Return (x, y) of the center of cell containing provided text 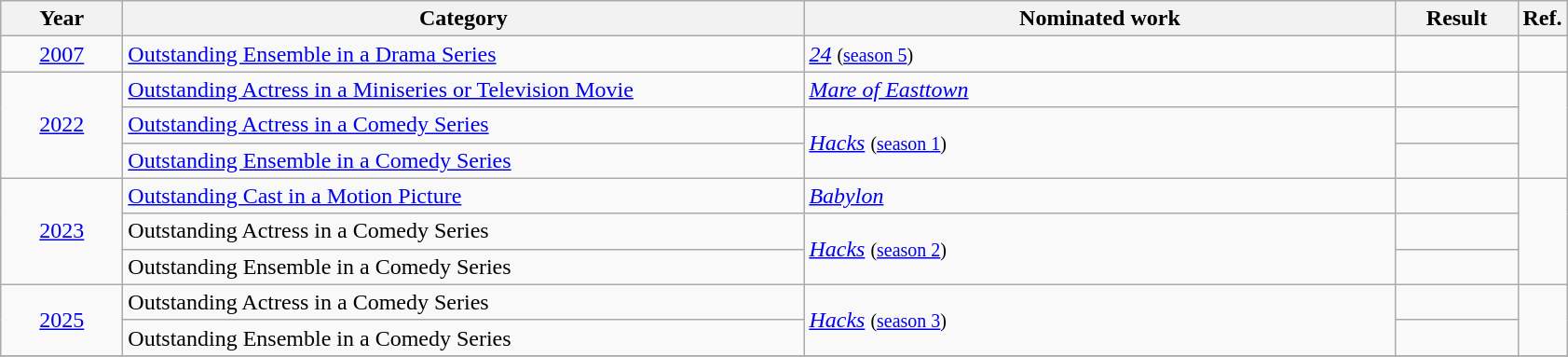
Outstanding Actress in a Miniseries or Television Movie (464, 89)
24 (season 5) (1099, 54)
Hacks (season 1) (1099, 143)
Category (464, 19)
Mare of Easttown (1099, 89)
Year (61, 19)
Babylon (1099, 196)
2022 (61, 125)
Hacks (season 3) (1099, 320)
2023 (61, 231)
2007 (61, 54)
Outstanding Ensemble in a Drama Series (464, 54)
Result (1457, 19)
Nominated work (1099, 19)
2025 (61, 320)
Hacks (season 2) (1099, 249)
Ref. (1543, 19)
Outstanding Cast in a Motion Picture (464, 196)
